Return (x, y) of the center of cell containing provided text 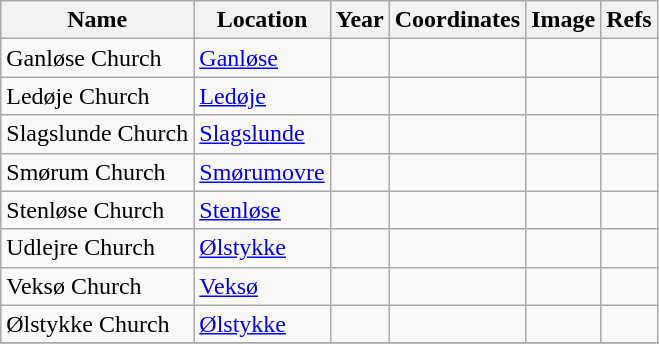
Veksø (262, 286)
Slagslunde (262, 134)
Smørumovre (262, 172)
Ølstykke Church (98, 324)
Ganløse (262, 58)
Stenløse (262, 210)
Name (98, 20)
Ledøje Church (98, 96)
Year (360, 20)
Veksø Church (98, 286)
Image (564, 20)
Ganløse Church (98, 58)
Slagslunde Church (98, 134)
Ledøje (262, 96)
Stenløse Church (98, 210)
Smørum Church (98, 172)
Refs (629, 20)
Udlejre Church (98, 248)
Location (262, 20)
Coordinates (457, 20)
